From the cell containing the given text, extract its center point as (x, y) coordinate. 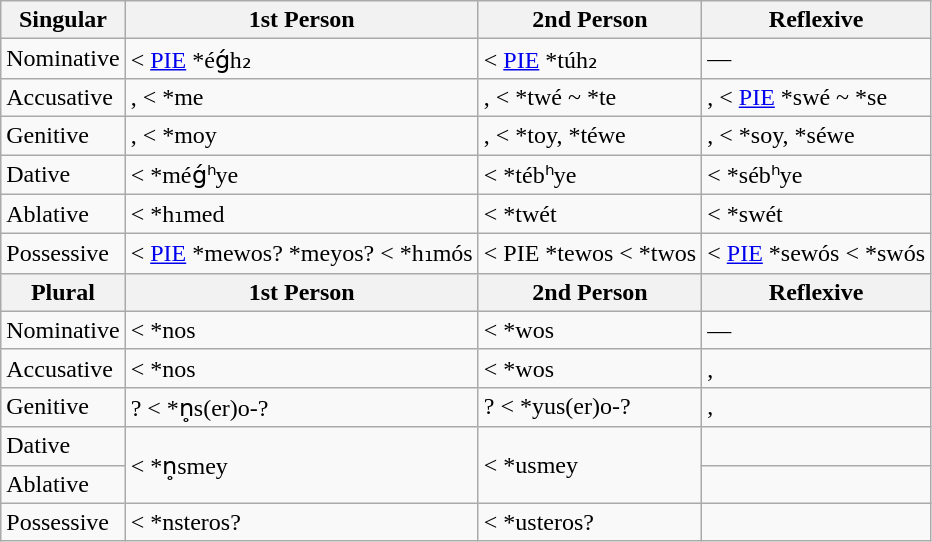
< *swét (816, 214)
? < *n̥s(er)o-? (302, 407)
< *n̥smey (302, 465)
, < *moy (302, 135)
< PIE *tewos < *twos (590, 254)
, < PIE *swé ~ *se (816, 97)
< *usteros? (590, 522)
Plural (63, 292)
< PIE *sewós < *swós (816, 254)
? < *yus(er)o-? (590, 407)
, < *twé ~ *te (590, 97)
< *h₁med (302, 214)
< *sébʰye (816, 174)
, < *soy, *séwe (816, 135)
< *tébʰye (590, 174)
< *usmey (590, 465)
< PIE *éǵh₂ (302, 59)
< *nsteros? (302, 522)
, < *toy, *téwe (590, 135)
< PIE *túh₂ (590, 59)
, < *me (302, 97)
< PIE *mewos? *meyos? < *h₁mós (302, 254)
< *twét (590, 214)
< *méǵʰye (302, 174)
Singular (63, 20)
